Scan for the cell matching the given text and deliver its (X, Y) coordinate at center. 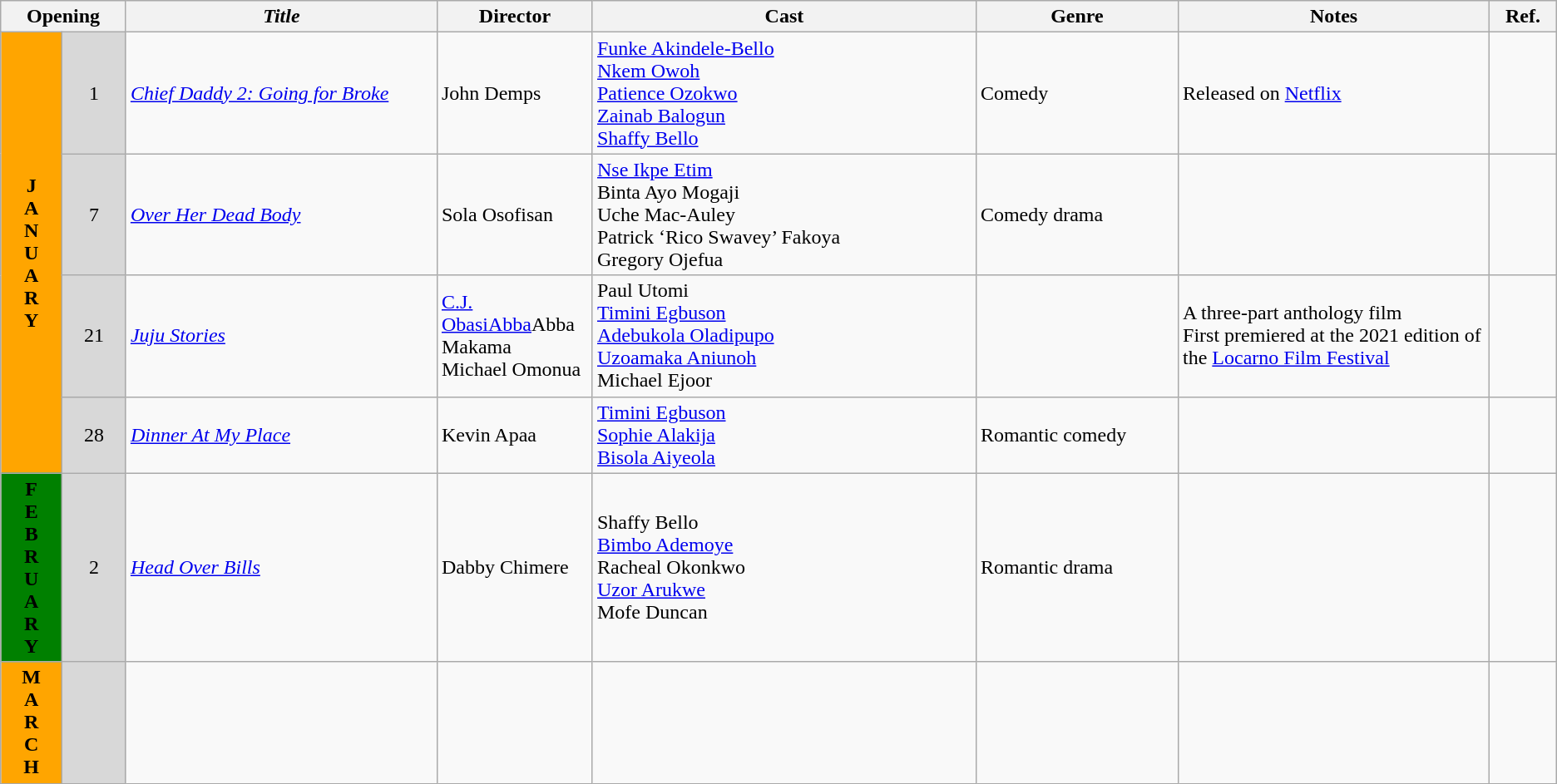
Title (281, 17)
Notes (1334, 17)
Opening (63, 17)
Dinner At My Place (281, 435)
1 (95, 93)
FEBRUARY (32, 567)
Released on Netflix (1334, 93)
C.J. ObasiAbbaAbba MakamaMichael Omonua (514, 336)
Nse Ikpe EtimBinta Ayo MogajiUche Mac-AuleyPatrick ‘Rico Swavey’ FakoyaGregory Ojefua (783, 214)
JANUARY (32, 253)
Over Her Dead Body (281, 214)
7 (95, 214)
Timini EgbusonSophie AlakijaBisola Aiyeola (783, 435)
John Demps (514, 93)
Juju Stories (281, 336)
MARCH (32, 722)
Dabby Chimere (514, 567)
Director (514, 17)
Romantic comedy (1076, 435)
Comedy (1076, 93)
Cast (783, 17)
Chief Daddy 2: Going for Broke (281, 93)
Ref. (1524, 17)
Sola Osofisan (514, 214)
Kevin Apaa (514, 435)
Head Over Bills (281, 567)
Paul UtomiTimini EgbusonAdebukola OladipupoUzoamaka AniunohMichael Ejoor (783, 336)
21 (95, 336)
Comedy drama (1076, 214)
Romantic drama (1076, 567)
28 (95, 435)
2 (95, 567)
Shaffy BelloBimbo AdemoyeRacheal OkonkwoUzor ArukweMofe Duncan (783, 567)
Genre (1076, 17)
A three-part anthology filmFirst premiered at the 2021 edition of the Locarno Film Festival (1334, 336)
Funke Akindele-BelloNkem OwohPatience OzokwoZainab BalogunShaffy Bello (783, 93)
